From the cell containing the given text, extract its center point as [X, Y] coordinate. 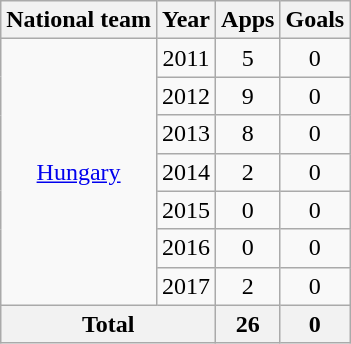
2016 [186, 248]
Goals [315, 20]
2015 [186, 210]
Year [186, 20]
9 [248, 96]
2017 [186, 286]
26 [248, 324]
National team [79, 20]
2014 [186, 172]
8 [248, 134]
Total [108, 324]
5 [248, 58]
Hungary [79, 172]
Apps [248, 20]
2013 [186, 134]
2012 [186, 96]
2011 [186, 58]
